From the cell containing the given text, extract its center point as (X, Y) coordinate. 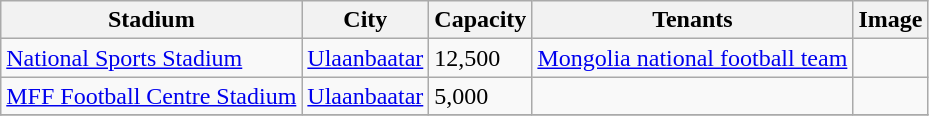
City (366, 20)
National Sports Stadium (152, 58)
MFF Football Centre Stadium (152, 96)
Mongolia national football team (692, 58)
Capacity (480, 20)
Image (890, 20)
12,500 (480, 58)
Stadium (152, 20)
Tenants (692, 20)
5,000 (480, 96)
